Return [X, Y] of the center of cell containing provided text 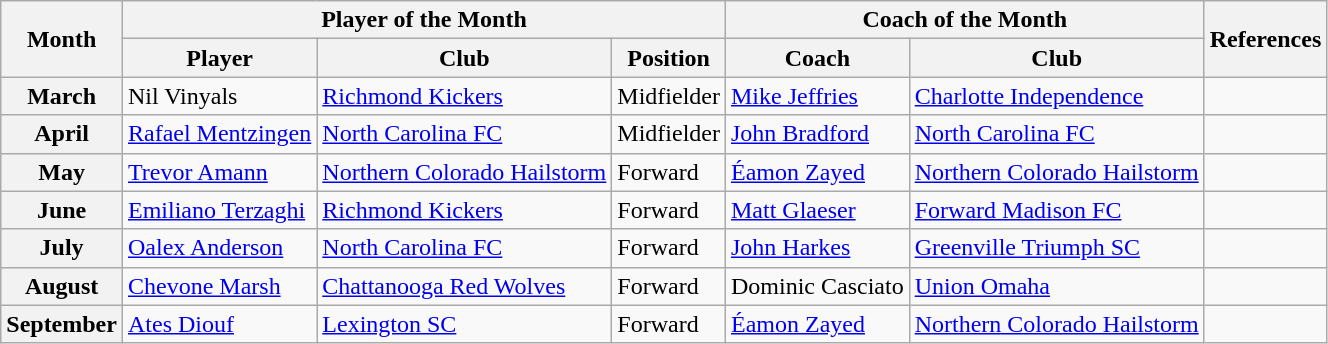
References [1266, 39]
Lexington SC [464, 324]
March [62, 96]
May [62, 172]
Matt Glaeser [817, 210]
John Bradford [817, 134]
August [62, 286]
John Harkes [817, 248]
Oalex Anderson [219, 248]
September [62, 324]
Emiliano Terzaghi [219, 210]
Player [219, 58]
April [62, 134]
Dominic Casciato [817, 286]
Player of the Month [424, 20]
Ates Diouf [219, 324]
Position [669, 58]
Coach [817, 58]
Trevor Amann [219, 172]
Greenville Triumph SC [1056, 248]
Chattanooga Red Wolves [464, 286]
Nil Vinyals [219, 96]
Mike Jeffries [817, 96]
Chevone Marsh [219, 286]
Month [62, 39]
Coach of the Month [964, 20]
June [62, 210]
Rafael Mentzingen [219, 134]
July [62, 248]
Forward Madison FC [1056, 210]
Charlotte Independence [1056, 96]
Union Omaha [1056, 286]
